Pinpoint the cell where the given text exists, returning its (X, Y) midpoint coordinate. 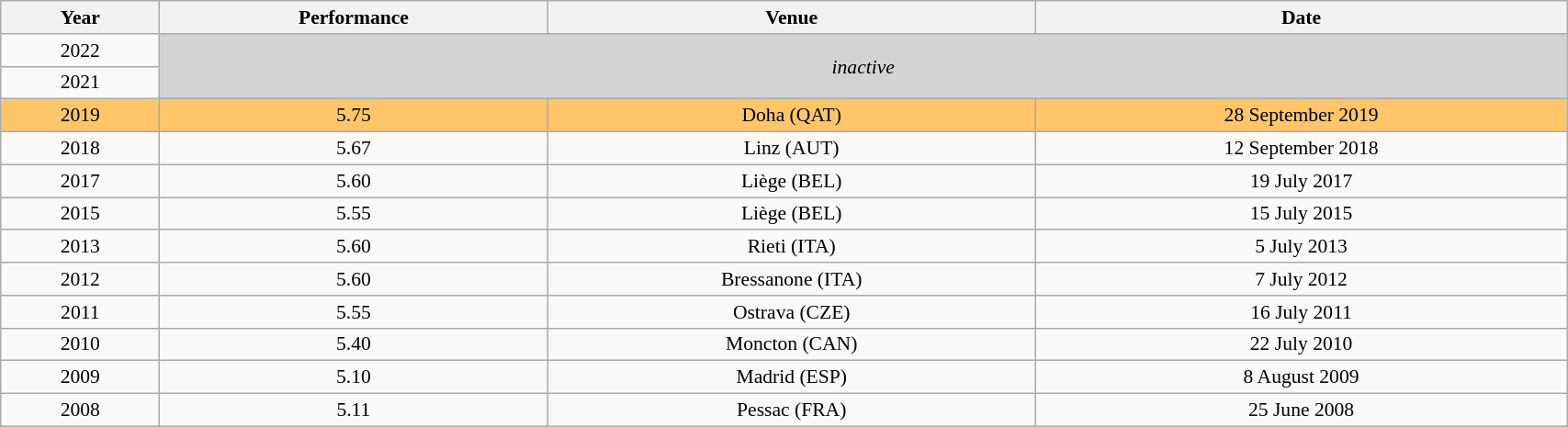
22 July 2010 (1301, 344)
5.40 (354, 344)
2011 (81, 312)
8 August 2009 (1301, 377)
2012 (81, 279)
2017 (81, 181)
2018 (81, 149)
2019 (81, 116)
2015 (81, 214)
25 June 2008 (1301, 410)
Rieti (ITA) (792, 247)
Linz (AUT) (792, 149)
Year (81, 17)
2021 (81, 83)
5.10 (354, 377)
16 July 2011 (1301, 312)
2008 (81, 410)
7 July 2012 (1301, 279)
28 September 2019 (1301, 116)
Performance (354, 17)
5.11 (354, 410)
5.67 (354, 149)
Doha (QAT) (792, 116)
5.75 (354, 116)
2009 (81, 377)
5 July 2013 (1301, 247)
Ostrava (CZE) (792, 312)
Bressanone (ITA) (792, 279)
inactive (863, 66)
19 July 2017 (1301, 181)
2022 (81, 51)
2013 (81, 247)
Moncton (CAN) (792, 344)
Madrid (ESP) (792, 377)
Date (1301, 17)
12 September 2018 (1301, 149)
15 July 2015 (1301, 214)
Pessac (FRA) (792, 410)
2010 (81, 344)
Venue (792, 17)
